From the cell containing the given text, extract its center point as [X, Y] coordinate. 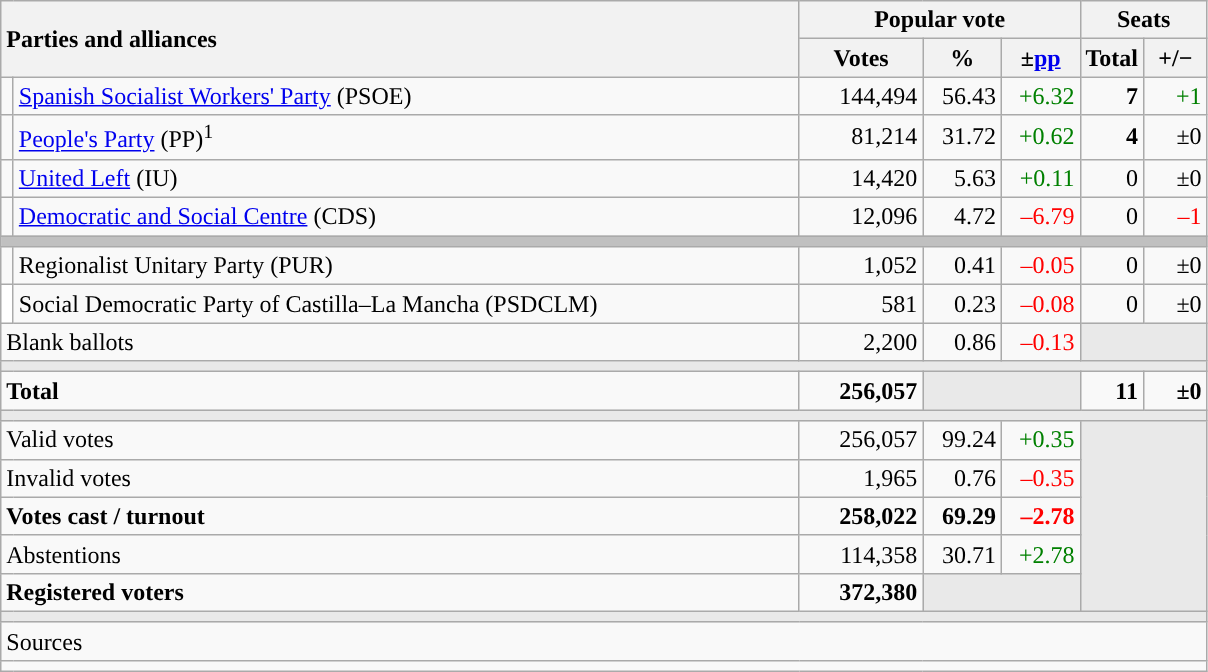
581 [861, 304]
+6.32 [1040, 96]
0.23 [962, 304]
1,965 [861, 478]
7 [1112, 96]
11 [1112, 391]
14,420 [861, 178]
99.24 [962, 440]
±pp [1040, 58]
Votes [861, 58]
372,380 [861, 592]
31.72 [962, 138]
144,494 [861, 96]
Spanish Socialist Workers' Party (PSOE) [406, 96]
Parties and alliances [400, 39]
+0.35 [1040, 440]
12,096 [861, 217]
Votes cast / turnout [400, 516]
–0.05 [1040, 266]
30.71 [962, 554]
5.63 [962, 178]
4 [1112, 138]
% [962, 58]
Democratic and Social Centre (CDS) [406, 217]
–6.79 [1040, 217]
+0.11 [1040, 178]
Seats [1144, 20]
–1 [1176, 217]
69.29 [962, 516]
+0.62 [1040, 138]
81,214 [861, 138]
Invalid votes [400, 478]
Sources [604, 641]
0.41 [962, 266]
People's Party (PP)1 [406, 138]
–0.08 [1040, 304]
2,200 [861, 342]
Valid votes [400, 440]
+2.78 [1040, 554]
Regionalist Unitary Party (PUR) [406, 266]
–2.78 [1040, 516]
0.76 [962, 478]
+1 [1176, 96]
258,022 [861, 516]
+/− [1176, 58]
Popular vote [940, 20]
Registered voters [400, 592]
–0.13 [1040, 342]
56.43 [962, 96]
–0.35 [1040, 478]
0.86 [962, 342]
Blank ballots [400, 342]
United Left (IU) [406, 178]
Social Democratic Party of Castilla–La Mancha (PSDCLM) [406, 304]
114,358 [861, 554]
4.72 [962, 217]
Abstentions [400, 554]
1,052 [861, 266]
